Search for the cell housing the specified text and yield its [x, y] center coordinate. 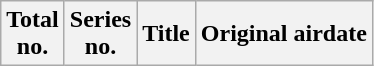
Title [166, 34]
Totalno. [33, 34]
Original airdate [284, 34]
Seriesno. [100, 34]
